Extract the [X, Y] coordinate from the center of the cell holding the provided text.  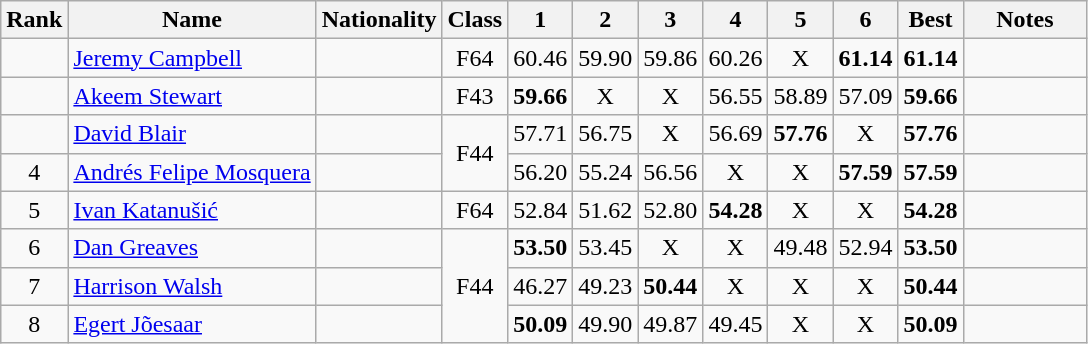
1 [540, 20]
Class [475, 20]
Jeremy Campbell [192, 58]
David Blair [192, 134]
53.45 [606, 248]
59.90 [606, 58]
56.20 [540, 172]
58.89 [800, 96]
56.56 [670, 172]
Rank [34, 20]
51.62 [606, 210]
55.24 [606, 172]
57.71 [540, 134]
56.75 [606, 134]
49.23 [606, 286]
Ivan Katanušić [192, 210]
59.86 [670, 58]
Notes [1025, 20]
49.45 [736, 324]
46.27 [540, 286]
8 [34, 324]
52.80 [670, 210]
56.69 [736, 134]
7 [34, 286]
49.48 [800, 248]
57.09 [866, 96]
52.84 [540, 210]
Nationality [379, 20]
49.87 [670, 324]
Egert Jõesaar [192, 324]
3 [670, 20]
60.46 [540, 58]
56.55 [736, 96]
Andrés Felipe Mosquera [192, 172]
Name [192, 20]
Akeem Stewart [192, 96]
Harrison Walsh [192, 286]
2 [606, 20]
49.90 [606, 324]
Best [930, 20]
52.94 [866, 248]
60.26 [736, 58]
Dan Greaves [192, 248]
F43 [475, 96]
